Detect which cell encompasses the target text, then output its (x, y) center coordinate. 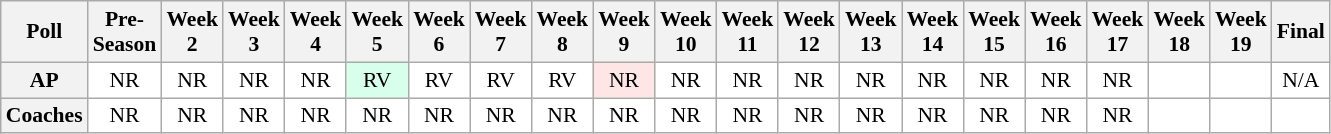
Coaches (44, 116)
Week16 (1056, 32)
Week2 (192, 32)
Poll (44, 32)
Week3 (254, 32)
Pre-Season (125, 32)
Week15 (994, 32)
Week6 (439, 32)
Week8 (562, 32)
Week17 (1118, 32)
AP (44, 80)
Week14 (933, 32)
Week10 (686, 32)
Week9 (624, 32)
Final (1301, 32)
Week7 (501, 32)
Week19 (1241, 32)
Week13 (871, 32)
Week11 (748, 32)
Week5 (377, 32)
Week12 (809, 32)
Week4 (316, 32)
N/A (1301, 80)
Week18 (1179, 32)
